Detect which cell encompasses the target text, then output its (x, y) center coordinate. 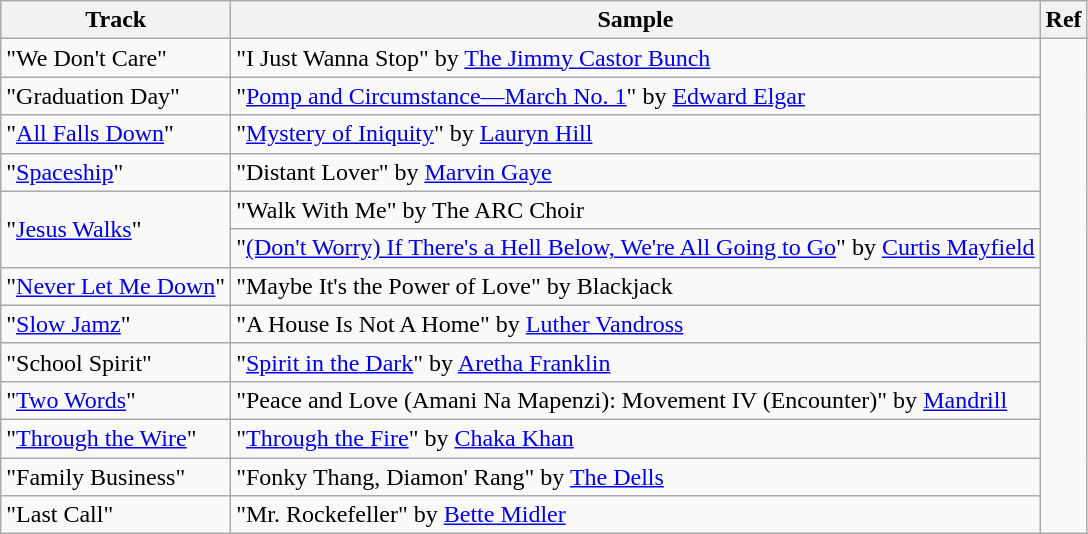
"Last Call" (116, 515)
"(Don't Worry) If There's a Hell Below, We're All Going to Go" by Curtis Mayfield (636, 248)
"Slow Jamz" (116, 324)
"Two Words" (116, 400)
"Through the Fire" by Chaka Khan (636, 438)
"I Just Wanna Stop" by The Jimmy Castor Bunch (636, 58)
"Through the Wire" (116, 438)
Sample (636, 20)
"Fonky Thang, Diamon' Rang" by The Dells (636, 477)
"Peace and Love (Amani Na Mapenzi): Movement IV (Encounter)" by Mandrill (636, 400)
"Walk With Me" by The ARC Choir (636, 210)
Track (116, 20)
"Distant Lover" by Marvin Gaye (636, 172)
"Spirit in the Dark" by Aretha Franklin (636, 362)
"Mr. Rockefeller" by Bette Midler (636, 515)
"Jesus Walks" (116, 229)
"Graduation Day" (116, 96)
"A House Is Not A Home" by Luther Vandross (636, 324)
"All Falls Down" (116, 134)
"Mystery of Iniquity" by Lauryn Hill (636, 134)
"Maybe It's the Power of Love" by Blackjack (636, 286)
"Never Let Me Down" (116, 286)
"Family Business" (116, 477)
"Pomp and Circumstance—March No. 1" by Edward Elgar (636, 96)
"We Don't Care" (116, 58)
"Spaceship" (116, 172)
Ref (1064, 20)
"School Spirit" (116, 362)
